Capture the cell that displays the provided text and extract its [x, y] central coordinate. 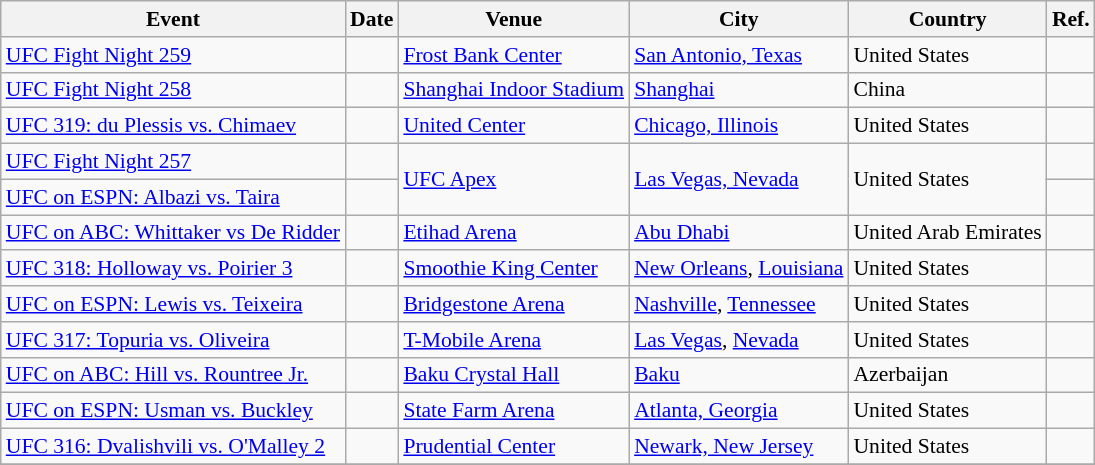
Newark, New Jersey [738, 447]
UFC on ESPN: Usman vs. Buckley [173, 411]
UFC on ABC: Hill vs. Rountree Jr. [173, 375]
UFC 319: du Plessis vs. Chimaev [173, 126]
Atlanta, Georgia [738, 411]
T-Mobile Arena [514, 340]
United Arab Emirates [947, 233]
Etihad Arena [514, 233]
UFC 318: Holloway vs. Poirier 3 [173, 269]
Shanghai Indoor Stadium [514, 90]
UFC Fight Night 258 [173, 90]
Event [173, 19]
Nashville, Tennessee [738, 304]
United Center [514, 126]
Prudential Center [514, 447]
Smoothie King Center [514, 269]
State Farm Arena [514, 411]
Date [372, 19]
UFC Fight Night 257 [173, 162]
San Antonio, Texas [738, 55]
Baku Crystal Hall [514, 375]
UFC 316: Dvalishvili vs. O'Malley 2 [173, 447]
UFC Apex [514, 180]
City [738, 19]
Bridgestone Arena [514, 304]
Venue [514, 19]
New Orleans, Louisiana [738, 269]
Ref. [1071, 19]
Frost Bank Center [514, 55]
China [947, 90]
Azerbaijan [947, 375]
Chicago, Illinois [738, 126]
UFC on ESPN: Albazi vs. Taira [173, 197]
UFC Fight Night 259 [173, 55]
Shanghai [738, 90]
Abu Dhabi [738, 233]
Baku [738, 375]
UFC 317: Topuria vs. Oliveira [173, 340]
UFC on ABC: Whittaker vs De Ridder [173, 233]
Country [947, 19]
UFC on ESPN: Lewis vs. Teixeira [173, 304]
